For the text-containing cell, return its midpoint in (x, y) coordinate format. 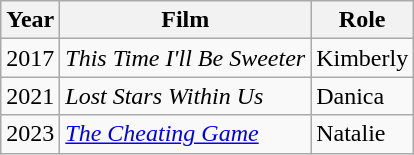
2023 (30, 134)
The Cheating Game (186, 134)
This Time I'll Be Sweeter (186, 58)
Year (30, 20)
Natalie (362, 134)
2021 (30, 96)
Role (362, 20)
Film (186, 20)
2017 (30, 58)
Danica (362, 96)
Lost Stars Within Us (186, 96)
Kimberly (362, 58)
